Scan for the cell matching the given text and deliver its [x, y] coordinate at center. 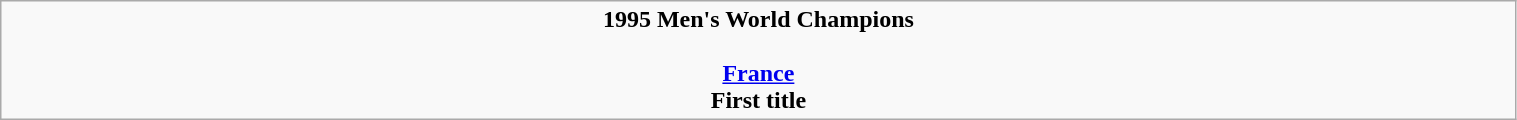
1995 Men's World ChampionsFranceFirst title [758, 60]
